Detect which cell encompasses the target text, then output its [x, y] center coordinate. 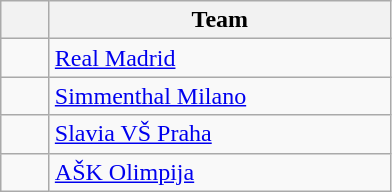
Slavia VŠ Praha [220, 134]
Team [220, 20]
AŠK Olimpija [220, 172]
Simmenthal Milano [220, 96]
Real Madrid [220, 58]
